Locate the cell with the specified text and output its (x, y) center coordinate. 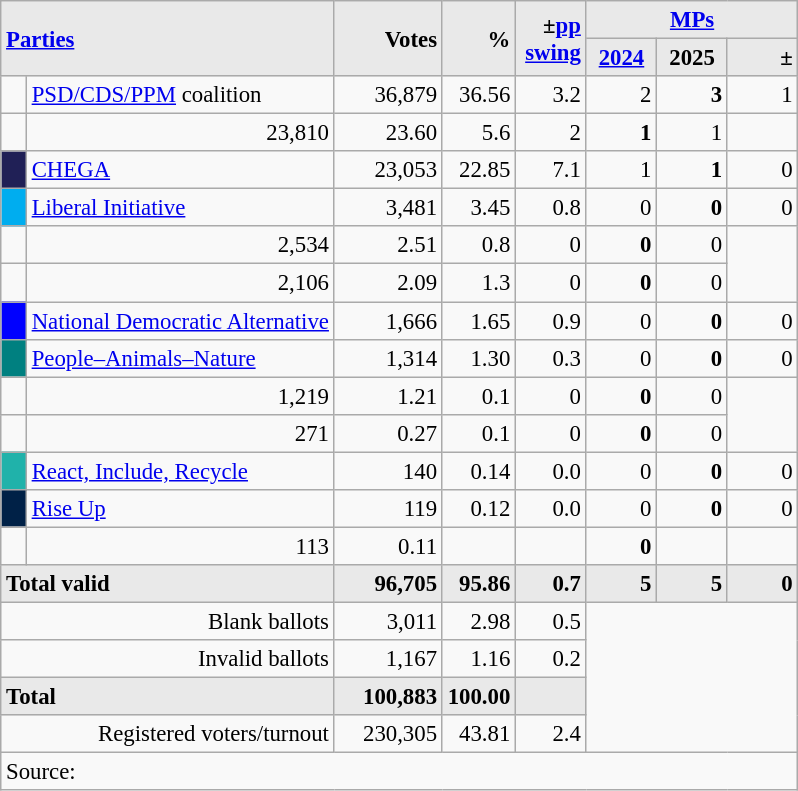
2.09 (388, 283)
0.12 (478, 509)
0.9 (552, 321)
230,305 (388, 734)
MPs (692, 20)
23.60 (388, 133)
0.11 (388, 546)
Liberal Initiative (180, 208)
2.51 (388, 245)
1.3 (478, 283)
3.2 (552, 95)
96,705 (388, 584)
22.85 (478, 170)
5.6 (478, 133)
2,106 (180, 283)
CHEGA (180, 170)
React, Include, Recycle (180, 471)
119 (388, 509)
2025 (692, 58)
1,167 (388, 659)
113 (180, 546)
2024 (622, 58)
Source: (400, 772)
43.81 (478, 734)
3 (692, 95)
0.5 (552, 621)
National Democratic Alternative (180, 321)
Rise Up (180, 509)
Parties (168, 38)
2.98 (478, 621)
Votes (388, 38)
271 (180, 433)
% (478, 38)
1,666 (388, 321)
3,011 (388, 621)
7.1 (552, 170)
100,883 (388, 697)
PSD/CDS/PPM coalition (180, 95)
1.65 (478, 321)
1.16 (478, 659)
± (762, 58)
1.30 (478, 358)
Total (168, 697)
Blank ballots (168, 621)
0.2 (552, 659)
1,219 (180, 396)
Total valid (168, 584)
2.4 (552, 734)
95.86 (478, 584)
2,534 (180, 245)
140 (388, 471)
1,314 (388, 358)
23,810 (180, 133)
100.00 (478, 697)
Registered voters/turnout (168, 734)
0.3 (552, 358)
3,481 (388, 208)
3.45 (478, 208)
0.7 (552, 584)
36.56 (478, 95)
Invalid ballots (168, 659)
23,053 (388, 170)
±pp swing (552, 38)
0.14 (478, 471)
0.27 (388, 433)
People–Animals–Nature (180, 358)
36,879 (388, 95)
1.21 (388, 396)
